Find where the given text appears and provide that cell's center as (X, Y) coordinate. 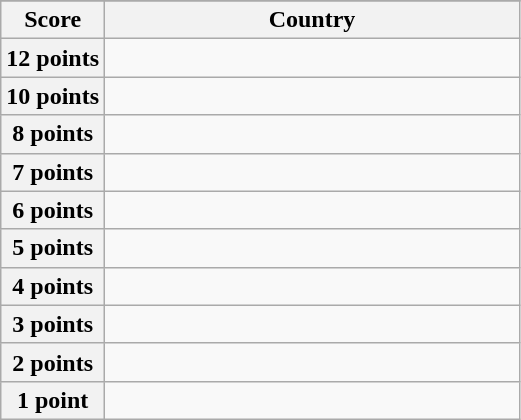
4 points (53, 286)
10 points (53, 96)
7 points (53, 172)
8 points (53, 134)
6 points (53, 210)
Country (312, 20)
12 points (53, 58)
2 points (53, 362)
3 points (53, 324)
Score (53, 20)
1 point (53, 400)
5 points (53, 248)
